Return [X, Y] of the center of cell containing provided text 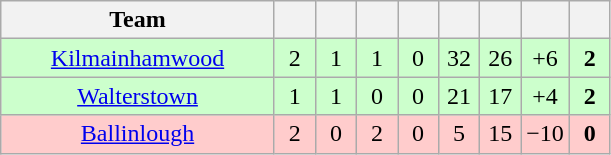
Kilmainhamwood [138, 58]
26 [500, 58]
21 [460, 96]
15 [500, 134]
−10 [546, 134]
+4 [546, 96]
Walterstown [138, 96]
Team [138, 20]
32 [460, 58]
17 [500, 96]
5 [460, 134]
+6 [546, 58]
Ballinlough [138, 134]
